Determine the (x, y) coordinate at the center of the cell enclosing the given text.  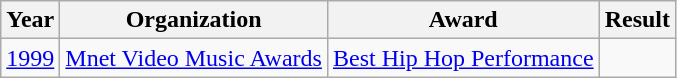
Best Hip Hop Performance (463, 58)
Year (30, 20)
Mnet Video Music Awards (194, 58)
Result (637, 20)
Award (463, 20)
Organization (194, 20)
1999 (30, 58)
